Capture the cell that displays the provided text and extract its (X, Y) central coordinate. 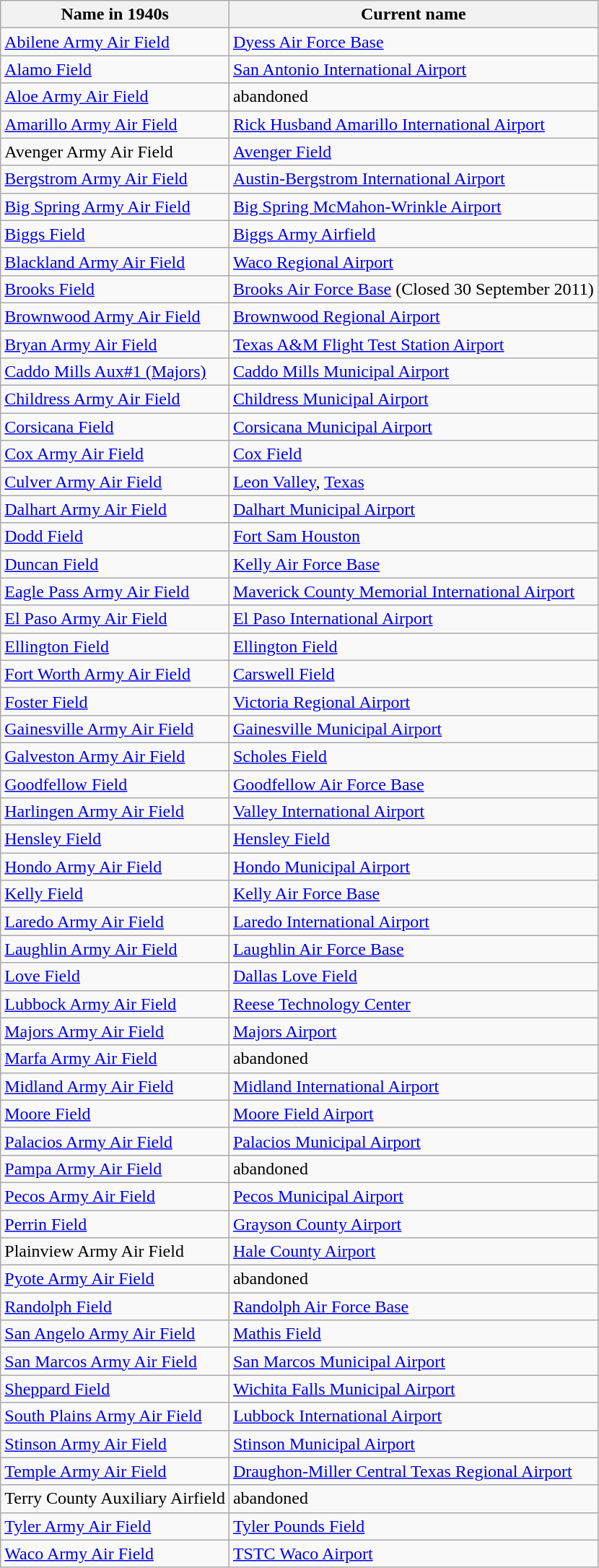
Austin-Bergstrom International Airport (413, 179)
Duncan Field (115, 564)
San Antonio International Airport (413, 69)
Terry County Auxiliary Airfield (115, 1499)
Big Spring Army Air Field (115, 207)
Goodfellow Field (115, 784)
Waco Army Air Field (115, 1554)
Blackland Army Air Field (115, 261)
Dallas Love Field (413, 976)
Love Field (115, 976)
Victoria Regional Airport (413, 701)
Rick Husband Amarillo International Airport (413, 124)
Laughlin Air Force Base (413, 949)
Bryan Army Air Field (115, 345)
Reese Technology Center (413, 1004)
Moore Field (115, 1114)
Hale County Airport (413, 1252)
Laredo Army Air Field (115, 922)
Fort Worth Army Air Field (115, 674)
Biggs Field (115, 234)
Gainesville Municipal Airport (413, 729)
Grayson County Airport (413, 1224)
San Marcos Municipal Airport (413, 1361)
Maverick County Memorial International Airport (413, 592)
Pyote Army Air Field (115, 1279)
Gainesville Army Air Field (115, 729)
El Paso International Airport (413, 619)
Waco Regional Airport (413, 261)
Aloe Army Air Field (115, 97)
Brownwood Army Air Field (115, 316)
TSTC Waco Airport (413, 1554)
Randolph Field (115, 1307)
Perrin Field (115, 1224)
Harlingen Army Air Field (115, 812)
Scholes Field (413, 756)
Temple Army Air Field (115, 1471)
Pecos Municipal Airport (413, 1196)
Tyler Pounds Field (413, 1526)
Big Spring McMahon-Wrinkle Airport (413, 207)
Dalhart Municipal Airport (413, 509)
Lubbock Army Air Field (115, 1004)
Midland International Airport (413, 1086)
Stinson Army Air Field (115, 1444)
Avenger Field (413, 152)
Foster Field (115, 701)
Wichita Falls Municipal Airport (413, 1389)
Fort Sam Houston (413, 537)
Name in 1940s (115, 14)
Caddo Mills Municipal Airport (413, 372)
Hondo Municipal Airport (413, 867)
Culver Army Air Field (115, 482)
Abilene Army Air Field (115, 42)
Midland Army Air Field (115, 1086)
Majors Airport (413, 1031)
Tyler Army Air Field (115, 1526)
Brownwood Regional Airport (413, 316)
Dodd Field (115, 537)
Laughlin Army Air Field (115, 949)
Carswell Field (413, 674)
Leon Valley, Texas (413, 482)
Valley International Airport (413, 812)
Texas A&M Flight Test Station Airport (413, 345)
Current name (413, 14)
San Angelo Army Air Field (115, 1334)
Eagle Pass Army Air Field (115, 592)
Amarillo Army Air Field (115, 124)
Hondo Army Air Field (115, 867)
Dalhart Army Air Field (115, 509)
Corsicana Field (115, 427)
Childress Municipal Airport (413, 399)
Palacios Municipal Airport (413, 1141)
Dyess Air Force Base (413, 42)
South Plains Army Air Field (115, 1416)
Sheppard Field (115, 1389)
Kelly Field (115, 894)
El Paso Army Air Field (115, 619)
San Marcos Army Air Field (115, 1361)
Galveston Army Air Field (115, 756)
Alamo Field (115, 69)
Brooks Field (115, 289)
Caddo Mills Aux#1 (Majors) (115, 372)
Pampa Army Air Field (115, 1169)
Moore Field Airport (413, 1114)
Laredo International Airport (413, 922)
Goodfellow Air Force Base (413, 784)
Avenger Army Air Field (115, 152)
Majors Army Air Field (115, 1031)
Corsicana Municipal Airport (413, 427)
Mathis Field (413, 1334)
Cox Army Air Field (115, 454)
Draughon-Miller Central Texas Regional Airport (413, 1471)
Lubbock International Airport (413, 1416)
Stinson Municipal Airport (413, 1444)
Biggs Army Airfield (413, 234)
Childress Army Air Field (115, 399)
Marfa Army Air Field (115, 1059)
Palacios Army Air Field (115, 1141)
Brooks Air Force Base (Closed 30 September 2011) (413, 289)
Plainview Army Air Field (115, 1252)
Cox Field (413, 454)
Pecos Army Air Field (115, 1196)
Randolph Air Force Base (413, 1307)
Bergstrom Army Air Field (115, 179)
